Output the [X, Y] coordinate of the center of the cell containing the given text.  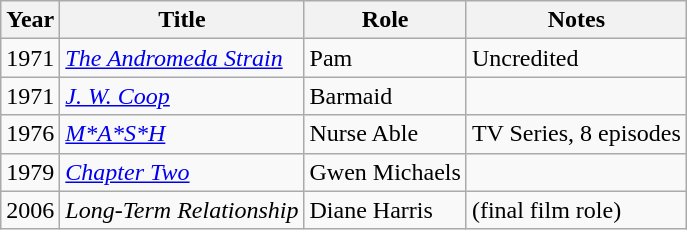
The Andromeda Strain [182, 58]
2006 [30, 210]
J. W. Coop [182, 96]
Long-Term Relationship [182, 210]
Nurse Able [385, 134]
1976 [30, 134]
Uncredited [576, 58]
Barmaid [385, 96]
Notes [576, 20]
Year [30, 20]
1979 [30, 172]
Chapter Two [182, 172]
Title [182, 20]
M*A*S*H [182, 134]
Gwen Michaels [385, 172]
Pam [385, 58]
Role [385, 20]
(final film role) [576, 210]
TV Series, 8 episodes [576, 134]
Diane Harris [385, 210]
